Detect which cell encompasses the target text, then output its (x, y) center coordinate. 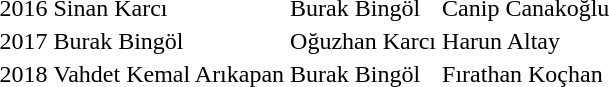
Burak Bingöl (169, 41)
Oğuzhan Karcı (364, 41)
